From the cell containing the given text, extract its center point as [X, Y] coordinate. 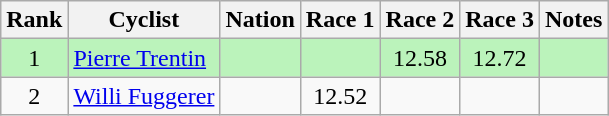
Race 2 [420, 20]
Rank [34, 20]
Willi Fuggerer [144, 96]
Pierre Trentin [144, 58]
12.58 [420, 58]
12.52 [340, 96]
12.72 [500, 58]
Race 3 [500, 20]
Notes [573, 20]
1 [34, 58]
Cyclist [144, 20]
Nation [260, 20]
2 [34, 96]
Race 1 [340, 20]
